Identify which cell holds the provided text, then report its (x, y) central coordinate. 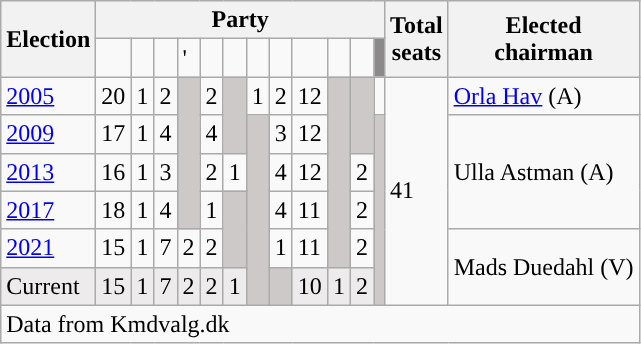
' (188, 58)
Data from Kmdvalg.dk (320, 324)
20 (114, 96)
16 (114, 172)
Ulla Astman (A) (544, 172)
17 (114, 134)
Current (48, 286)
Orla Hav (A) (544, 96)
Totalseats (417, 39)
2021 (48, 248)
2009 (48, 134)
41 (417, 191)
Party (240, 20)
Election (48, 39)
10 (310, 286)
Electedchairman (544, 39)
Mads Duedahl (V) (544, 267)
2005 (48, 96)
18 (114, 210)
2017 (48, 210)
2013 (48, 172)
